Search for the cell housing the specified text and yield its (X, Y) center coordinate. 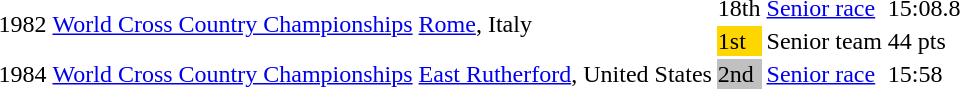
2nd (739, 74)
Senior race (824, 74)
1st (739, 41)
East Rutherford, United States (565, 74)
World Cross Country Championships (232, 74)
Senior team (824, 41)
